Provide the [X, Y] coordinate of the cell's center where the given text is located.  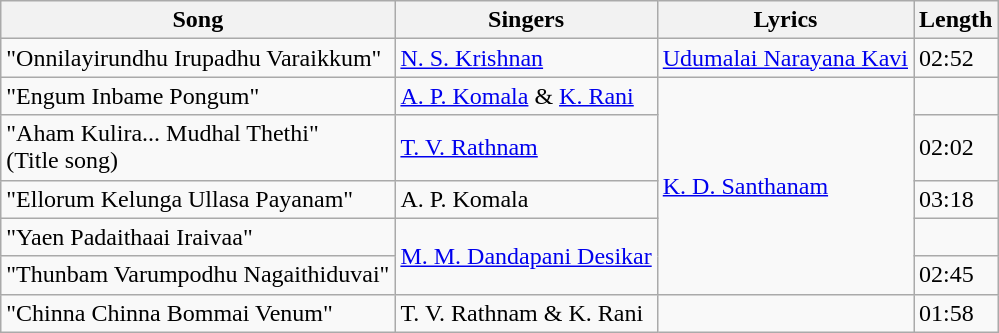
N. S. Krishnan [526, 58]
T. V. Rathnam & K. Rani [526, 313]
03:18 [956, 199]
"Ellorum Kelunga Ullasa Payanam" [198, 199]
"Aham Kulira... Mudhal Thethi"(Title song) [198, 148]
02:52 [956, 58]
"Engum Inbame Pongum" [198, 96]
A. P. Komala & K. Rani [526, 96]
"Thunbam Varumpodhu Nagaithiduvai" [198, 275]
T. V. Rathnam [526, 148]
Singers [526, 20]
02:45 [956, 275]
01:58 [956, 313]
K. D. Santhanam [785, 186]
A. P. Komala [526, 199]
02:02 [956, 148]
Udumalai Narayana Kavi [785, 58]
Song [198, 20]
"Chinna Chinna Bommai Venum" [198, 313]
Length [956, 20]
"Yaen Padaithaai Iraivaa" [198, 237]
"Onnilayirundhu Irupadhu Varaikkum" [198, 58]
Lyrics [785, 20]
M. M. Dandapani Desikar [526, 256]
